From the cell containing the given text, extract its center point as (X, Y) coordinate. 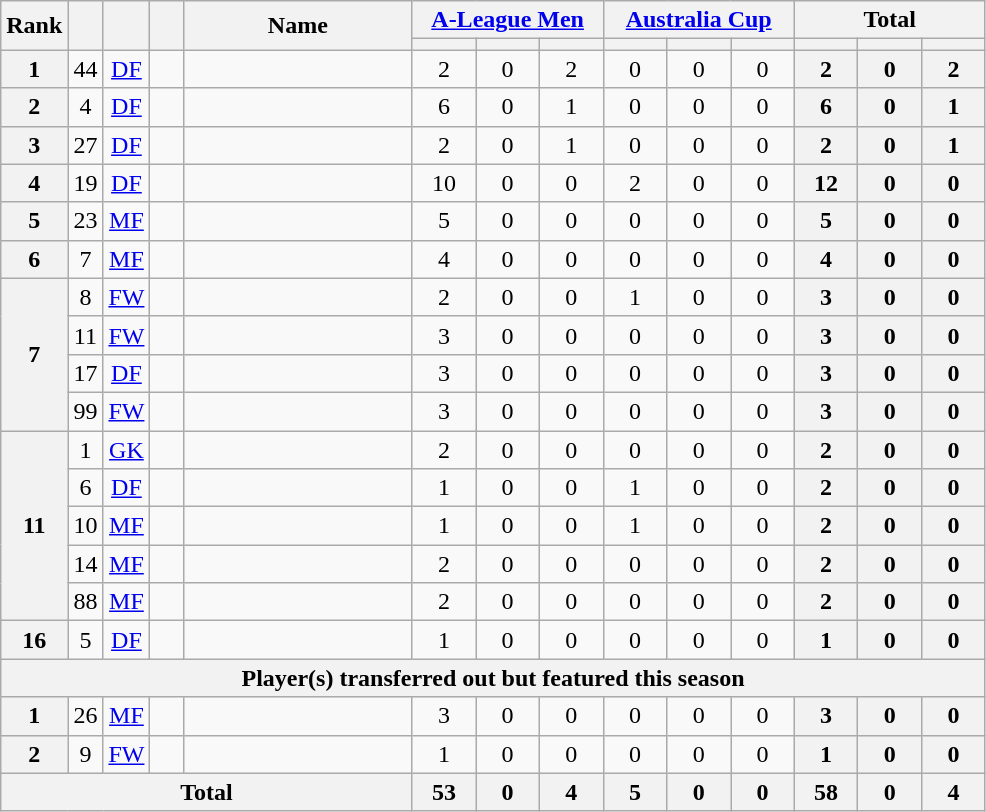
27 (86, 145)
Player(s) transferred out but featured this season (494, 678)
9 (86, 754)
53 (444, 792)
Name (298, 26)
17 (86, 373)
19 (86, 183)
Rank (34, 26)
16 (34, 640)
8 (86, 297)
88 (86, 602)
12 (826, 183)
44 (86, 69)
26 (86, 716)
23 (86, 221)
Australia Cup (698, 20)
58 (826, 792)
99 (86, 411)
A-League Men (508, 20)
GK (126, 449)
14 (86, 564)
